Scan for the cell matching the given text and deliver its (X, Y) coordinate at center. 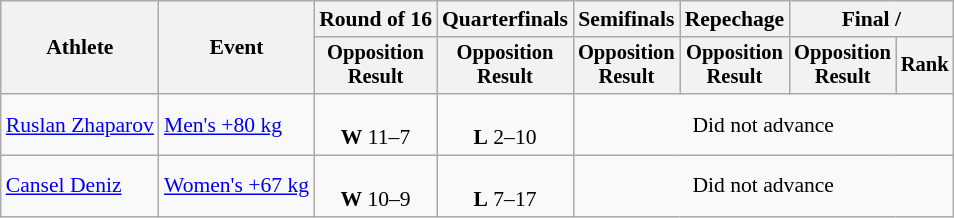
Women's +67 kg (236, 186)
Event (236, 48)
L 7–17 (505, 186)
L 2–10 (505, 124)
Ruslan Zhaparov (80, 124)
Quarterfinals (505, 19)
Round of 16 (376, 19)
Semifinals (626, 19)
Repechage (735, 19)
Cansel Deniz (80, 186)
Rank (925, 66)
Final / (871, 19)
W 11–7 (376, 124)
Men's +80 kg (236, 124)
W 10–9 (376, 186)
Athlete (80, 48)
